From the cell containing the given text, extract its center point as [x, y] coordinate. 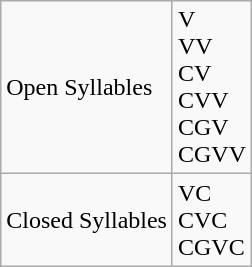
Closed Syllables [87, 220]
VCCVCCGVC [212, 220]
Open Syllables [87, 88]
VVVCVCVVCGVCGVV [212, 88]
